Capture the cell that displays the provided text and extract its (x, y) central coordinate. 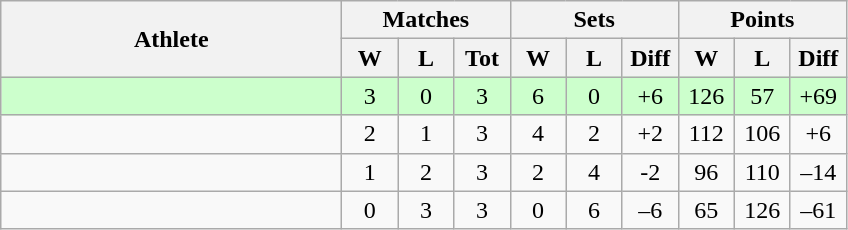
112 (706, 134)
Matches (426, 20)
Tot (482, 58)
–61 (818, 210)
Sets (594, 20)
–14 (818, 172)
Points (762, 20)
Athlete (172, 39)
65 (706, 210)
106 (762, 134)
-2 (650, 172)
57 (762, 96)
–6 (650, 210)
110 (762, 172)
96 (706, 172)
+69 (818, 96)
+2 (650, 134)
